Find where the given text appears and provide that cell's center as [x, y] coordinate. 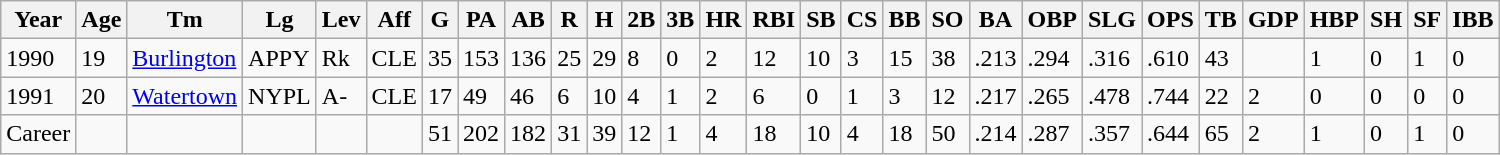
.478 [1112, 96]
.265 [1052, 96]
.744 [1171, 96]
.217 [996, 96]
136 [528, 58]
H [604, 20]
31 [570, 134]
17 [440, 96]
.287 [1052, 134]
Aff [394, 20]
.644 [1171, 134]
Age [102, 20]
39 [604, 134]
SH [1386, 20]
SO [948, 20]
22 [1220, 96]
29 [604, 58]
65 [1220, 134]
BB [904, 20]
Watertown [185, 96]
2B [642, 20]
TB [1220, 20]
50 [948, 134]
.316 [1112, 58]
CS [862, 20]
A- [341, 96]
1991 [38, 96]
HR [724, 20]
BA [996, 20]
PA [482, 20]
.214 [996, 134]
25 [570, 58]
15 [904, 58]
G [440, 20]
SF [1428, 20]
Burlington [185, 58]
Rk [341, 58]
43 [1220, 58]
.610 [1171, 58]
Career [38, 134]
202 [482, 134]
SB [821, 20]
Lev [341, 20]
1990 [38, 58]
46 [528, 96]
Tm [185, 20]
IBB [1473, 20]
.357 [1112, 134]
51 [440, 134]
38 [948, 58]
3B [680, 20]
182 [528, 134]
AB [528, 20]
OPS [1171, 20]
Lg [280, 20]
35 [440, 58]
NYPL [280, 96]
APPY [280, 58]
RBI [774, 20]
49 [482, 96]
153 [482, 58]
HBP [1334, 20]
R [570, 20]
Year [38, 20]
.294 [1052, 58]
20 [102, 96]
19 [102, 58]
OBP [1052, 20]
GDP [1273, 20]
SLG [1112, 20]
8 [642, 58]
.213 [996, 58]
